Determine the [X, Y] coordinate at the center of the cell enclosing the given text.  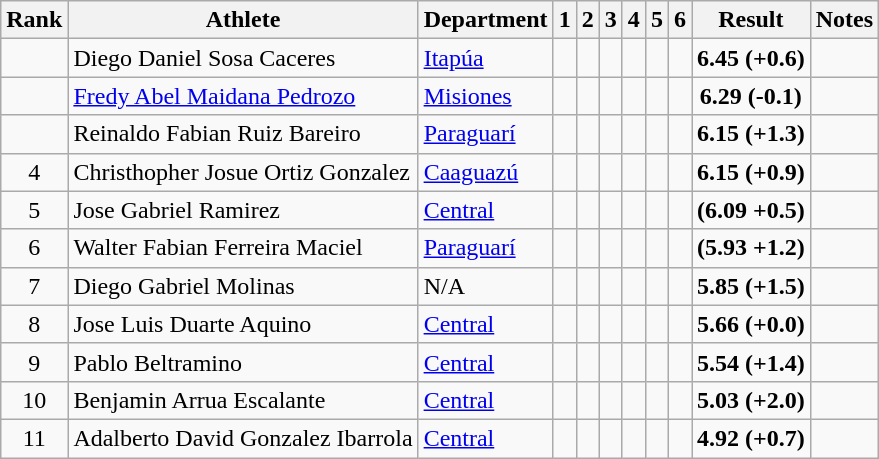
6.15 (+0.9) [752, 172]
Adalberto David Gonzalez Ibarrola [243, 438]
Misiones [486, 96]
7 [34, 286]
(6.09 +0.5) [752, 210]
Pablo Beltramino [243, 362]
Christhopher Josue Ortiz Gonzalez [243, 172]
5.03 (+2.0) [752, 400]
Athlete [243, 20]
8 [34, 324]
Notes [844, 20]
Benjamin Arrua Escalante [243, 400]
Reinaldo Fabian Ruiz Bareiro [243, 134]
5.85 (+1.5) [752, 286]
3 [610, 20]
9 [34, 362]
Jose Gabriel Ramirez [243, 210]
6.45 (+0.6) [752, 58]
10 [34, 400]
(5.93 +1.2) [752, 248]
Diego Daniel Sosa Caceres [243, 58]
N/A [486, 286]
6.29 (-0.1) [752, 96]
11 [34, 438]
5.54 (+1.4) [752, 362]
4.92 (+0.7) [752, 438]
Result [752, 20]
Department [486, 20]
5.66 (+0.0) [752, 324]
Fredy Abel Maidana Pedrozo [243, 96]
Diego Gabriel Molinas [243, 286]
Walter Fabian Ferreira Maciel [243, 248]
Caaguazú [486, 172]
6.15 (+1.3) [752, 134]
2 [588, 20]
1 [564, 20]
Jose Luis Duarte Aquino [243, 324]
Itapúa [486, 58]
Rank [34, 20]
